Locate the cell with the specified text and output its (x, y) center coordinate. 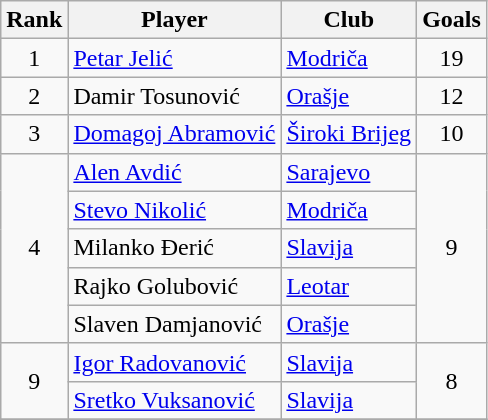
Sarajevo (349, 172)
Domagoj Abramović (174, 134)
Club (349, 20)
Sretko Vuksanović (174, 400)
Slaven Damjanović (174, 324)
19 (452, 58)
Rajko Golubović (174, 286)
Player (174, 20)
Igor Radovanović (174, 362)
12 (452, 96)
3 (34, 134)
Milanko Đerić (174, 248)
Rank (34, 20)
Stevo Nikolić (174, 210)
Široki Brijeg (349, 134)
Alen Avdić (174, 172)
1 (34, 58)
Leotar (349, 286)
8 (452, 381)
4 (34, 248)
Goals (452, 20)
10 (452, 134)
Petar Jelić (174, 58)
2 (34, 96)
Damir Tosunović (174, 96)
